Locate the cell with the specified text and output its (X, Y) center coordinate. 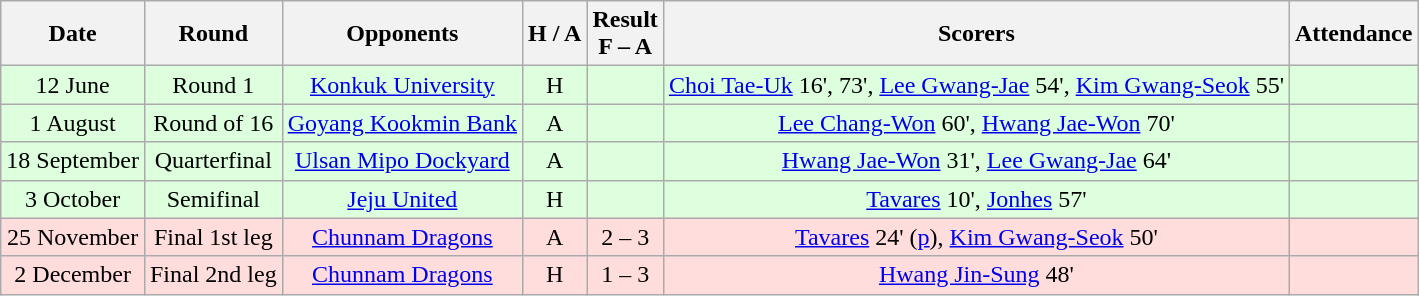
Hwang Jae-Won 31', Lee Gwang-Jae 64' (976, 161)
12 June (73, 85)
Scorers (976, 34)
Opponents (402, 34)
Round of 16 (213, 123)
Tavares 10', Jonhes 57' (976, 199)
Attendance (1354, 34)
Konkuk University (402, 85)
Final 2nd leg (213, 275)
Round (213, 34)
Jeju United (402, 199)
Lee Chang-Won 60', Hwang Jae-Won 70' (976, 123)
25 November (73, 237)
H / A (555, 34)
Hwang Jin-Sung 48' (976, 275)
1 August (73, 123)
2 – 3 (625, 237)
Goyang Kookmin Bank (402, 123)
Tavares 24' (p), Kim Gwang-Seok 50' (976, 237)
2 December (73, 275)
Round 1 (213, 85)
Semifinal (213, 199)
ResultF – A (625, 34)
Final 1st leg (213, 237)
Choi Tae-Uk 16', 73', Lee Gwang-Jae 54', Kim Gwang-Seok 55' (976, 85)
18 September (73, 161)
Ulsan Mipo Dockyard (402, 161)
Quarterfinal (213, 161)
Date (73, 34)
3 October (73, 199)
1 – 3 (625, 275)
